From the cell containing the given text, extract its center point as [x, y] coordinate. 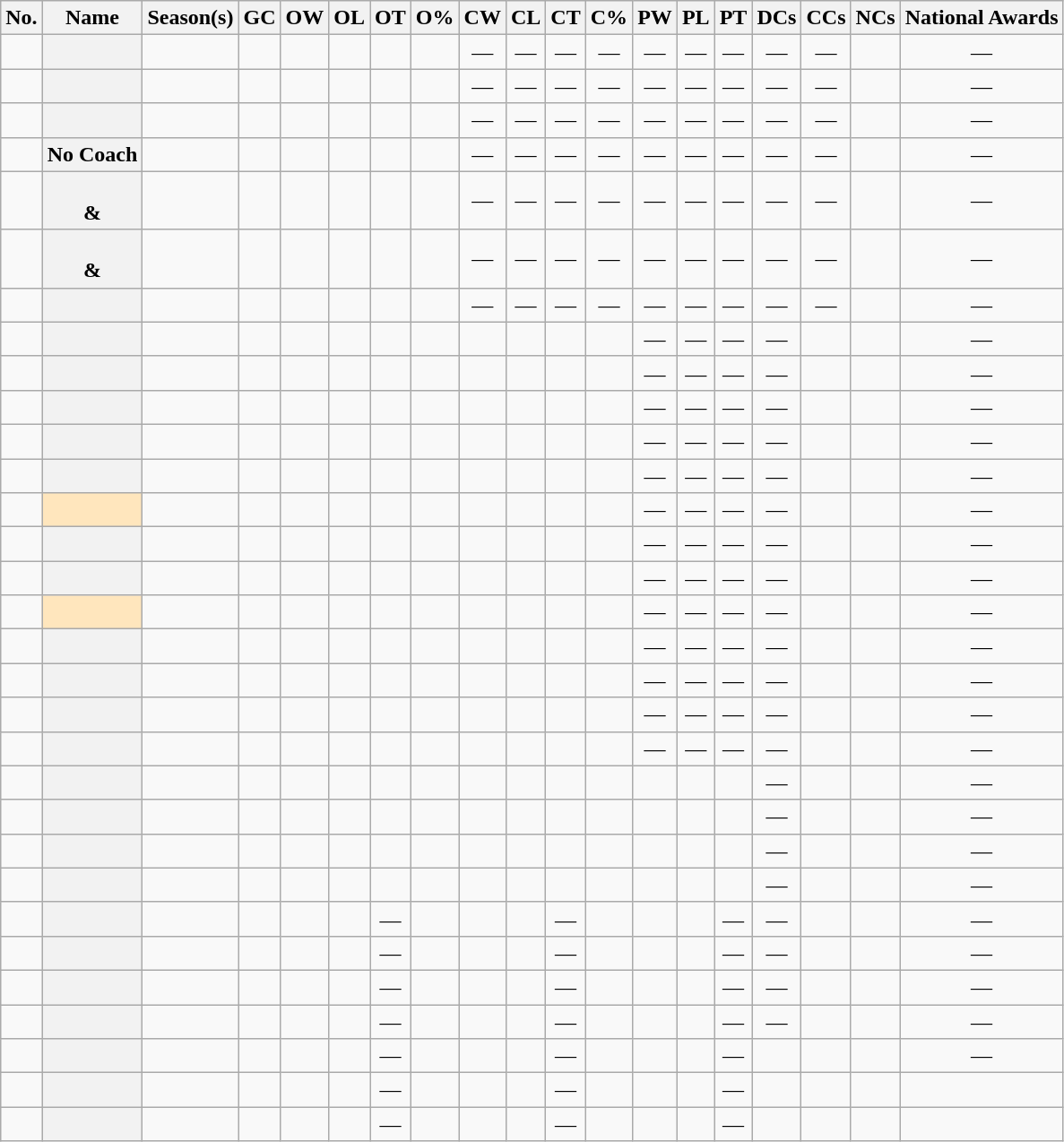
OW [305, 18]
O% [435, 18]
PL [696, 18]
DCs [776, 18]
C% [609, 18]
No. [22, 18]
CT [566, 18]
No Coach [92, 154]
National Awards [982, 18]
OT [391, 18]
CL [525, 18]
PT [733, 18]
NCs [875, 18]
Season(s) [190, 18]
CCs [826, 18]
PW [655, 18]
OL [350, 18]
Name [92, 18]
CW [482, 18]
GC [260, 18]
